Pinpoint the cell where the given text exists, returning its [X, Y] midpoint coordinate. 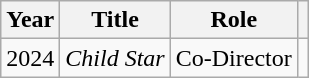
2024 [30, 58]
Child Star [115, 58]
Co-Director [234, 58]
Title [115, 20]
Year [30, 20]
Role [234, 20]
